Capture the cell that displays the provided text and extract its (X, Y) central coordinate. 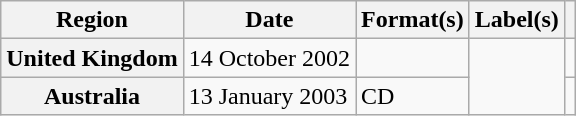
Australia (92, 96)
13 January 2003 (269, 96)
Region (92, 20)
14 October 2002 (269, 58)
Label(s) (516, 20)
United Kingdom (92, 58)
Date (269, 20)
CD (413, 96)
Format(s) (413, 20)
